Pinpoint the cell where the given text exists, returning its (X, Y) midpoint coordinate. 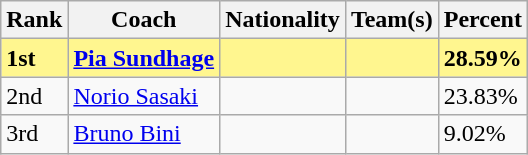
9.02% (482, 134)
3rd (34, 134)
Team(s) (392, 20)
28.59% (482, 58)
23.83% (482, 96)
Pia Sundhage (144, 58)
Norio Sasaki (144, 96)
2nd (34, 96)
Bruno Bini (144, 134)
Coach (144, 20)
Nationality (283, 20)
1st (34, 58)
Rank (34, 20)
Percent (482, 20)
